Determine the [X, Y] coordinate at the center of the cell enclosing the given text.  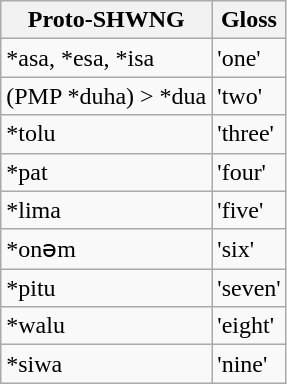
*asa, *esa, *isa [106, 58]
'nine' [249, 364]
'five' [249, 210]
'six' [249, 249]
Gloss [249, 20]
Proto-SHWNG [106, 20]
'seven' [249, 288]
*tolu [106, 134]
'three' [249, 134]
*walu [106, 326]
*onəm [106, 249]
*pitu [106, 288]
'two' [249, 96]
*siwa [106, 364]
'four' [249, 172]
'eight' [249, 326]
(PMP *duha) > *dua [106, 96]
*pat [106, 172]
'one' [249, 58]
*lima [106, 210]
